Return [x, y] of the center of cell containing provided text 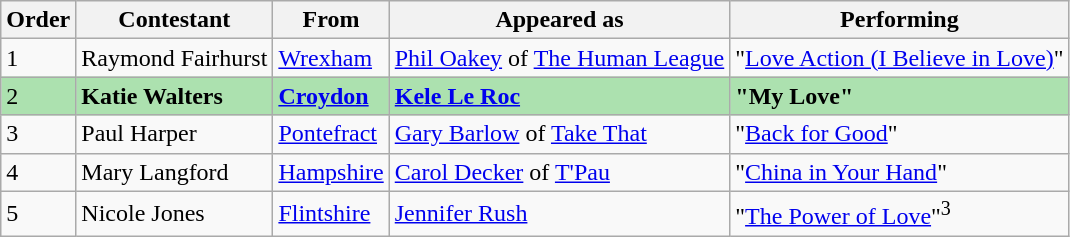
Kele Le Roc [560, 96]
Wrexham [331, 58]
Pontefract [331, 134]
"My Love" [900, 96]
Performing [900, 20]
Mary Langford [174, 172]
2 [38, 96]
Raymond Fairhurst [174, 58]
Flintshire [331, 214]
Order [38, 20]
3 [38, 134]
"The Power of Love"3 [900, 214]
1 [38, 58]
Hampshire [331, 172]
"Back for Good" [900, 134]
Contestant [174, 20]
Carol Decker of T'Pau [560, 172]
Croydon [331, 96]
Phil Oakey of The Human League [560, 58]
Paul Harper [174, 134]
Katie Walters [174, 96]
Appeared as [560, 20]
From [331, 20]
5 [38, 214]
"China in Your Hand" [900, 172]
4 [38, 172]
"Love Action (I Believe in Love)" [900, 58]
Gary Barlow of Take That [560, 134]
Jennifer Rush [560, 214]
Nicole Jones [174, 214]
